Search for the cell housing the specified text and yield its [X, Y] center coordinate. 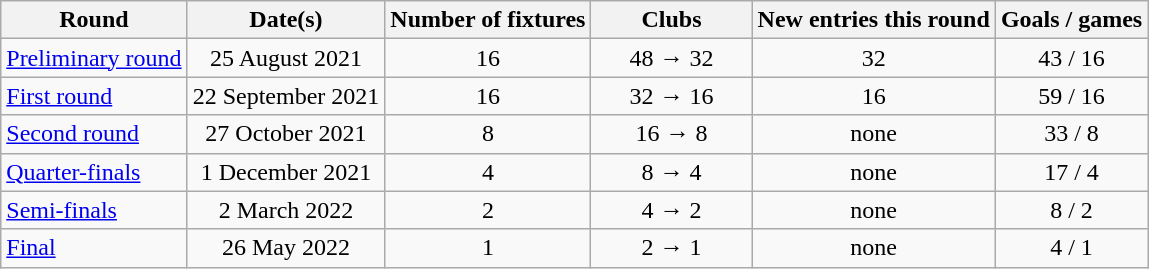
Quarter-finals [94, 172]
1 [488, 248]
2 [488, 210]
8 [488, 134]
33 / 8 [1071, 134]
26 May 2022 [286, 248]
Final [94, 248]
25 August 2021 [286, 58]
Preliminary round [94, 58]
8 / 2 [1071, 210]
32 → 16 [672, 96]
4 [488, 172]
Round [94, 20]
Date(s) [286, 20]
Second round [94, 134]
Goals / games [1071, 20]
Number of fixtures [488, 20]
27 October 2021 [286, 134]
4 / 1 [1071, 248]
43 / 16 [1071, 58]
4 → 2 [672, 210]
8 → 4 [672, 172]
22 September 2021 [286, 96]
59 / 16 [1071, 96]
Semi-finals [94, 210]
48 → 32 [672, 58]
First round [94, 96]
Clubs [672, 20]
2 → 1 [672, 248]
New entries this round [874, 20]
16 → 8 [672, 134]
17 / 4 [1071, 172]
2 March 2022 [286, 210]
32 [874, 58]
1 December 2021 [286, 172]
